Locate the cell with the specified text and output its (X, Y) center coordinate. 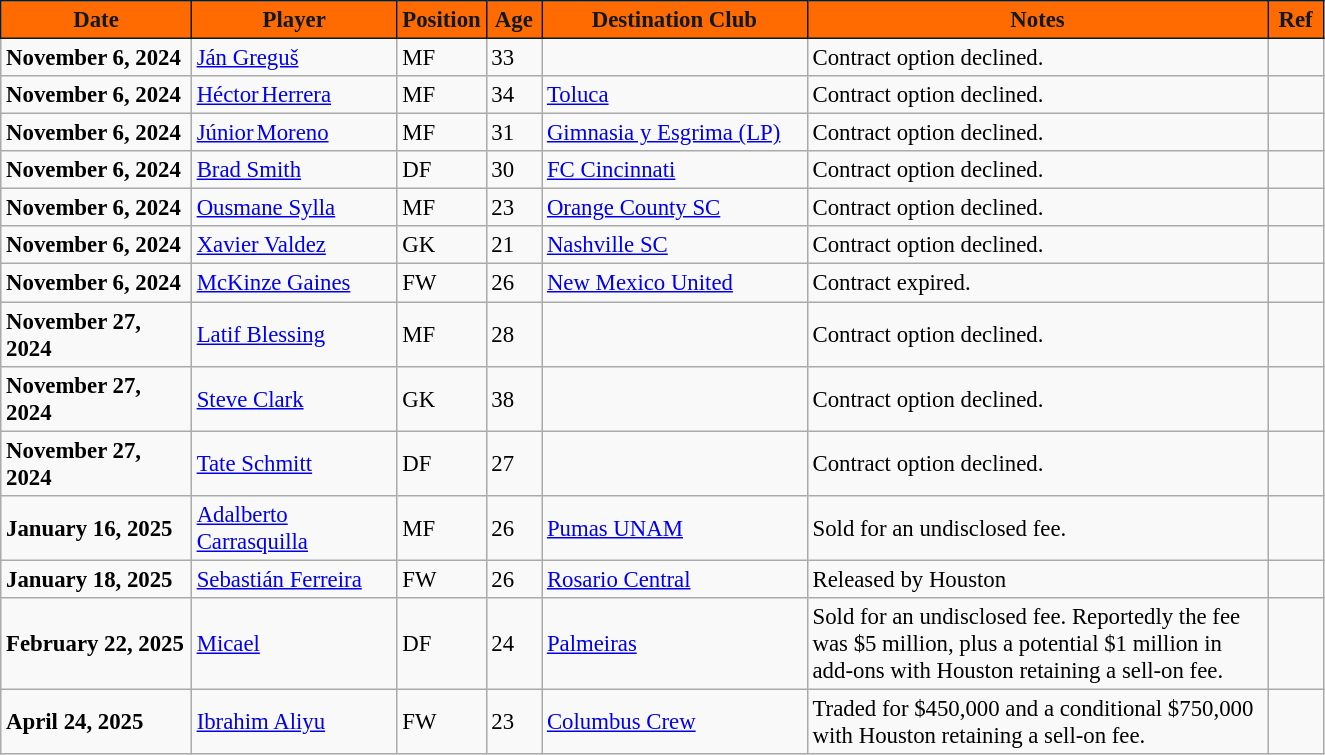
Sebastián Ferreira (294, 579)
January 16, 2025 (96, 528)
Sold for an undisclosed fee. (1038, 528)
Age (514, 20)
Micael (294, 644)
21 (514, 245)
February 22, 2025 (96, 644)
Traded for $450,000 and a conditional $750,000 with Houston retaining a sell-on fee. (1038, 722)
Columbus Crew (675, 722)
Steve Clark (294, 398)
Adalberto Carrasquilla (294, 528)
Position (442, 20)
Latif Blessing (294, 334)
Released by Houston (1038, 579)
Ref (1296, 20)
34 (514, 95)
Júnior Moreno (294, 133)
Destination Club (675, 20)
January 18, 2025 (96, 579)
30 (514, 170)
New Mexico United (675, 283)
38 (514, 398)
24 (514, 644)
Héctor Herrera (294, 95)
Brad Smith (294, 170)
Ján Greguš (294, 58)
April 24, 2025 (96, 722)
Xavier Valdez (294, 245)
Orange County SC (675, 208)
27 (514, 464)
FC Cincinnati (675, 170)
Toluca (675, 95)
Ousmane Sylla (294, 208)
McKinze Gaines (294, 283)
Player (294, 20)
Gimnasia y Esgrima (LP) (675, 133)
Ibrahim Aliyu (294, 722)
Contract expired. (1038, 283)
Notes (1038, 20)
Date (96, 20)
Rosario Central (675, 579)
31 (514, 133)
Sold for an undisclosed fee. Reportedly the fee was $5 million, plus a potential $1 million in add-ons with Houston retaining a sell-on fee. (1038, 644)
Nashville SC (675, 245)
Pumas UNAM (675, 528)
Palmeiras (675, 644)
28 (514, 334)
Tate Schmitt (294, 464)
33 (514, 58)
